Determine the (X, Y) coordinate at the center of the cell enclosing the given text.  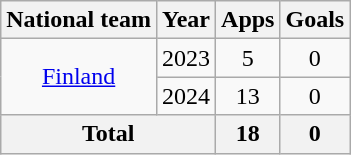
National team (79, 20)
2024 (186, 96)
Apps (248, 20)
5 (248, 58)
2023 (186, 58)
18 (248, 134)
Finland (79, 77)
Year (186, 20)
13 (248, 96)
Goals (315, 20)
Total (108, 134)
